From the cell containing the given text, extract its center point as (X, Y) coordinate. 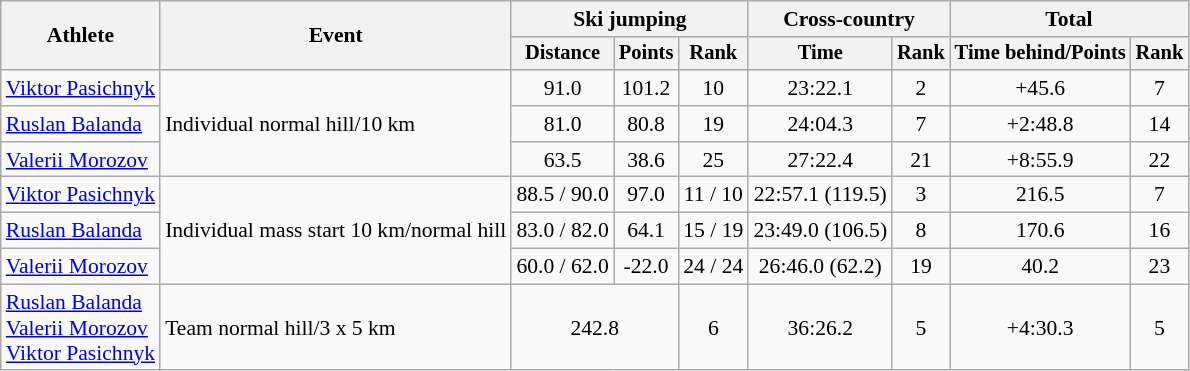
14 (1160, 124)
23:22.1 (820, 88)
Ski jumping (630, 19)
Time behind/Points (1040, 54)
6 (713, 328)
Event (336, 36)
26:46.0 (62.2) (820, 267)
10 (713, 88)
216.5 (1040, 195)
Total (1069, 19)
+8:55.9 (1040, 160)
Ruslan BalandaValerii MorozovViktor Pasichnyk (80, 328)
+2:48.8 (1040, 124)
Time (820, 54)
2 (921, 88)
Distance (562, 54)
63.5 (562, 160)
Individual normal hill/10 km (336, 124)
80.8 (646, 124)
15 / 19 (713, 231)
16 (1160, 231)
25 (713, 160)
24:04.3 (820, 124)
101.2 (646, 88)
+45.6 (1040, 88)
97.0 (646, 195)
22 (1160, 160)
83.0 / 82.0 (562, 231)
8 (921, 231)
91.0 (562, 88)
23:49.0 (106.5) (820, 231)
Athlete (80, 36)
38.6 (646, 160)
+4:30.3 (1040, 328)
64.1 (646, 231)
Points (646, 54)
60.0 / 62.0 (562, 267)
242.8 (594, 328)
22:57.1 (119.5) (820, 195)
-22.0 (646, 267)
Cross-country (848, 19)
27:22.4 (820, 160)
88.5 / 90.0 (562, 195)
81.0 (562, 124)
40.2 (1040, 267)
3 (921, 195)
21 (921, 160)
24 / 24 (713, 267)
Team normal hill/3 x 5 km (336, 328)
36:26.2 (820, 328)
23 (1160, 267)
170.6 (1040, 231)
Individual mass start 10 km/normal hill (336, 230)
11 / 10 (713, 195)
